Identify which cell holds the provided text, then report its (x, y) central coordinate. 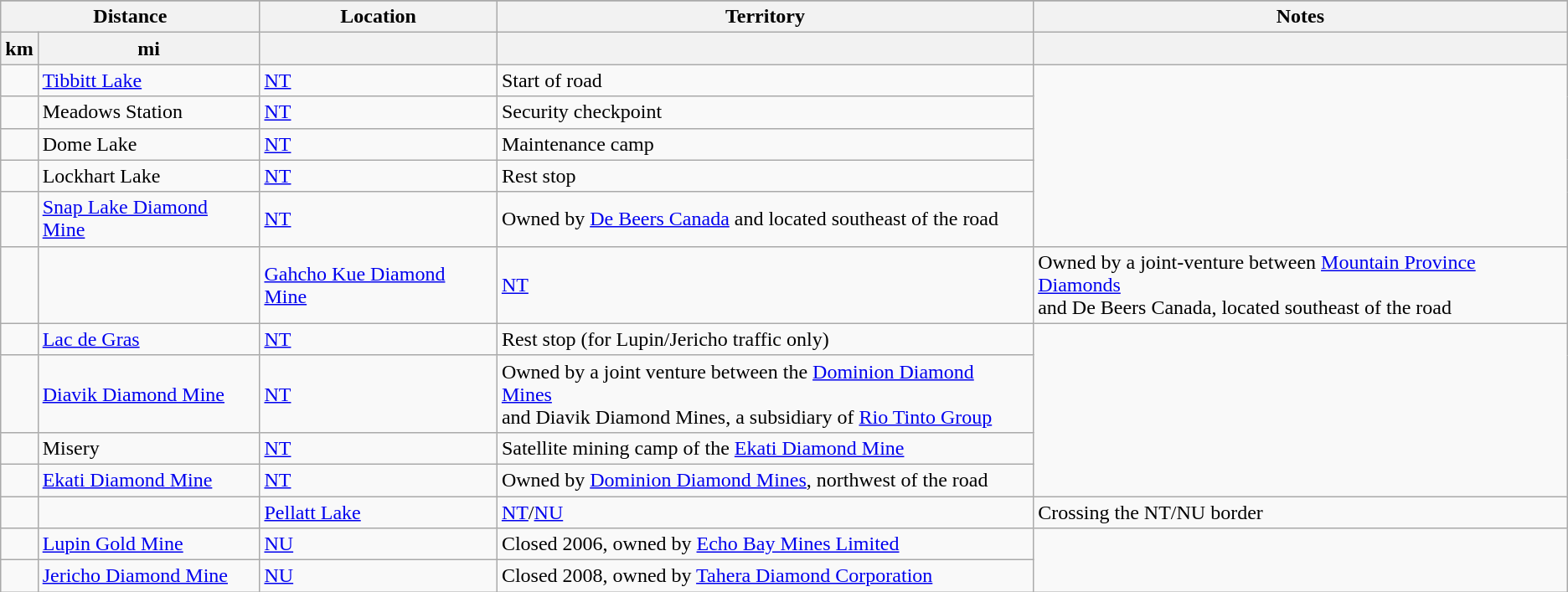
Security checkpoint (765, 112)
NT/NU (765, 512)
Misery (149, 448)
Pellatt Lake (379, 512)
Closed 2006, owned by Echo Bay Mines Limited (765, 544)
Start of road (765, 80)
Snap Lake Diamond Mine (149, 219)
Tibbitt Lake (149, 80)
Meadows Station (149, 112)
km (19, 49)
Dome Lake (149, 144)
Satellite mining camp of the Ekati Diamond Mine (765, 448)
Lupin Gold Mine (149, 544)
Territory (765, 17)
Owned by a joint venture between the Dominion Diamond Minesand Diavik Diamond Mines, a subsidiary of Rio Tinto Group (765, 394)
Diavik Diamond Mine (149, 394)
Owned by a joint-venture between Mountain Province Diamonds and De Beers Canada, located southeast of the road (1301, 285)
Lac de Gras (149, 339)
Closed 2008, owned by Tahera Diamond Corporation (765, 576)
Owned by De Beers Canada and located southeast of the road (765, 219)
Rest stop (for Lupin/Jericho traffic only) (765, 339)
Owned by Dominion Diamond Mines, northwest of the road (765, 480)
Ekati Diamond Mine (149, 480)
Distance (131, 17)
Maintenance camp (765, 144)
mi (149, 49)
Jericho Diamond Mine (149, 576)
Gahcho Kue Diamond Mine (379, 285)
Rest stop (765, 176)
Lockhart Lake (149, 176)
Notes (1301, 17)
Crossing the NT/NU border (1301, 512)
Location (379, 17)
